From the cell containing the given text, extract its center point as (X, Y) coordinate. 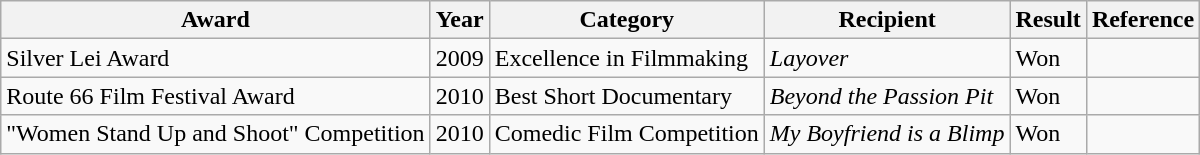
2009 (460, 58)
Best Short Documentary (626, 96)
Layover (887, 58)
Beyond the Passion Pit (887, 96)
Result (1048, 20)
Reference (1142, 20)
"Women Stand Up and Shoot" Competition (216, 134)
Category (626, 20)
Silver Lei Award (216, 58)
Excellence in Filmmaking (626, 58)
Recipient (887, 20)
Route 66 Film Festival Award (216, 96)
Award (216, 20)
My Boyfriend is a Blimp (887, 134)
Comedic Film Competition (626, 134)
Year (460, 20)
